Pinpoint the cell where the given text exists, returning its (X, Y) midpoint coordinate. 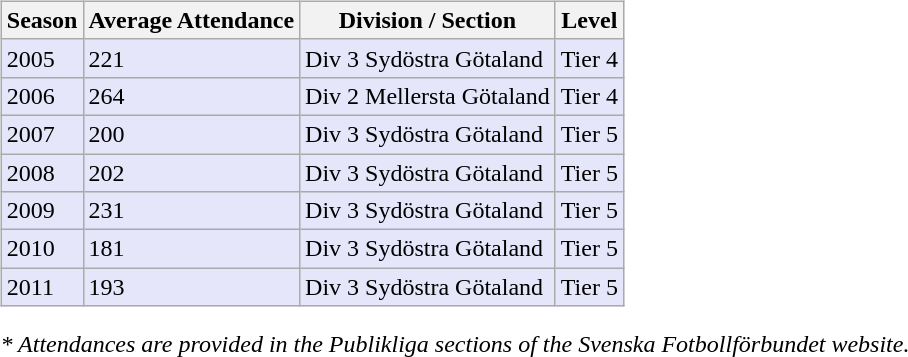
2010 (42, 249)
Division / Section (428, 20)
202 (192, 173)
264 (192, 96)
Average Attendance (192, 20)
Div 2 Mellersta Götaland (428, 96)
Season (42, 20)
2005 (42, 58)
193 (192, 287)
231 (192, 211)
2009 (42, 211)
2007 (42, 134)
2011 (42, 287)
2006 (42, 96)
200 (192, 134)
Level (589, 20)
2008 (42, 173)
221 (192, 58)
181 (192, 249)
